Detect which cell encompasses the target text, then output its [X, Y] center coordinate. 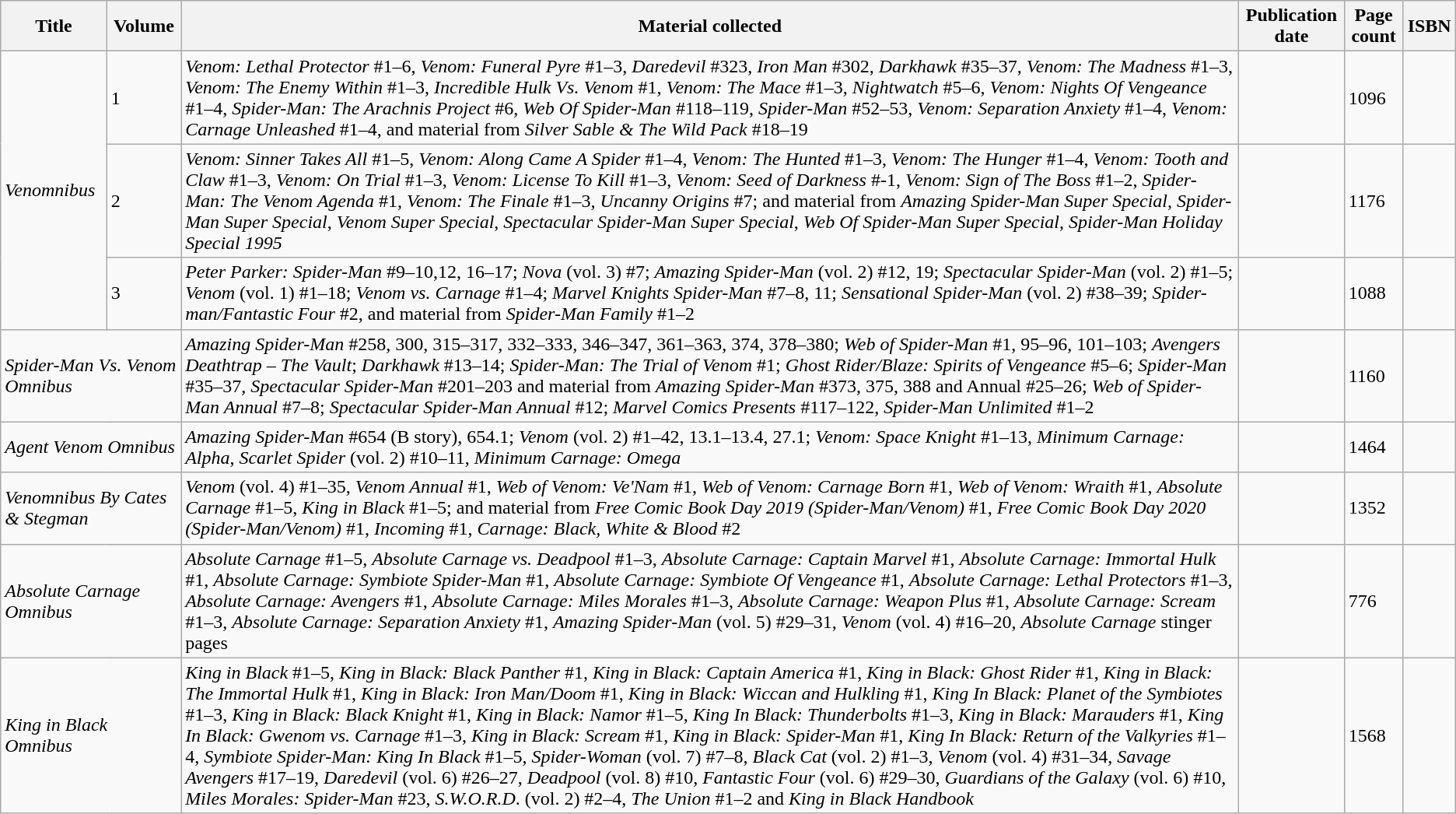
King in Black Omnibus [91, 735]
2 [143, 201]
1160 [1374, 375]
Agent Venom Omnibus [91, 447]
Title [54, 26]
Spider-Man Vs. Venom Omnibus [91, 375]
Volume [143, 26]
Page count [1374, 26]
Venomnibus [54, 190]
1 [143, 98]
1096 [1374, 98]
1352 [1374, 508]
1088 [1374, 293]
Absolute Carnage Omnibus [91, 601]
1568 [1374, 735]
Material collected [710, 26]
776 [1374, 601]
ISBN [1430, 26]
Publication date [1291, 26]
3 [143, 293]
1464 [1374, 447]
Venomnibus By Cates & Stegman [91, 508]
1176 [1374, 201]
